For the text-containing cell, return its midpoint in [X, Y] coordinate format. 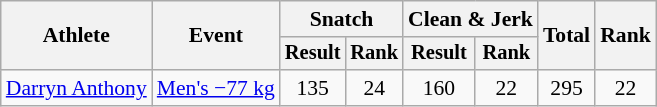
Clean & Jerk [470, 19]
Men's −77 kg [216, 88]
Darryn Anthony [76, 88]
Total [566, 36]
Event [216, 36]
Athlete [76, 36]
135 [313, 88]
160 [439, 88]
295 [566, 88]
24 [374, 88]
Snatch [342, 19]
